For the text-containing cell, return its midpoint in (X, Y) coordinate format. 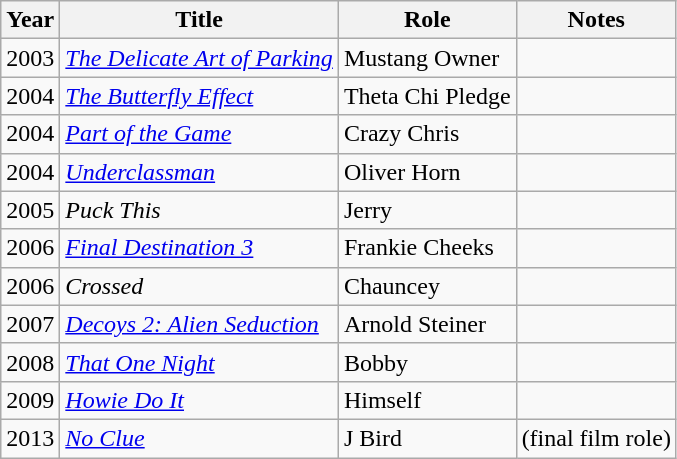
(final film role) (596, 438)
Puck This (200, 210)
Notes (596, 20)
Howie Do It (200, 400)
Year (30, 20)
Himself (427, 400)
Decoys 2: Alien Seduction (200, 324)
Jerry (427, 210)
The Delicate Art of Parking (200, 58)
2009 (30, 400)
Crazy Chris (427, 134)
Role (427, 20)
2008 (30, 362)
2005 (30, 210)
Mustang Owner (427, 58)
2007 (30, 324)
Frankie Cheeks (427, 248)
No Clue (200, 438)
Oliver Horn (427, 172)
Crossed (200, 286)
2003 (30, 58)
J Bird (427, 438)
Part of the Game (200, 134)
That One Night (200, 362)
2013 (30, 438)
Final Destination 3 (200, 248)
The Butterfly Effect (200, 96)
Theta Chi Pledge (427, 96)
Underclassman (200, 172)
Bobby (427, 362)
Chauncey (427, 286)
Title (200, 20)
Arnold Steiner (427, 324)
